Capture the cell that displays the provided text and extract its [x, y] central coordinate. 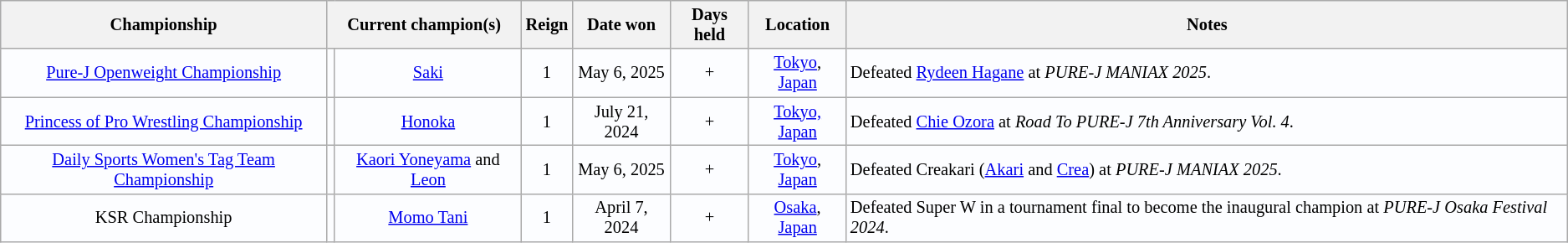
Honoka [428, 121]
Location [798, 24]
Defeated Creakari (Akari and Crea) at PURE-J MANIAX 2025. [1208, 169]
Date won [621, 24]
Notes [1208, 24]
Saki [428, 73]
KSR Championship [164, 218]
Days held [709, 24]
Defeated Rydeen Hagane at PURE-J MANIAX 2025. [1208, 73]
Current champion(s) [425, 24]
Pure-J Openweight Championship [164, 73]
Defeated Chie Ozora at Road To PURE-J 7th Anniversary Vol. 4. [1208, 121]
Daily Sports Women's Tag Team Championship [164, 169]
Defeated Super W in a tournament final to become the inaugural champion at PURE-J Osaka Festival 2024. [1208, 218]
Kaori Yoneyama and Leon [428, 169]
April 7, 2024 [621, 218]
Princess of Pro Wrestling Championship [164, 121]
Osaka, Japan [798, 218]
Momo Tani [428, 218]
Championship [164, 24]
July 21, 2024 [621, 121]
Reign [547, 24]
